For the text-containing cell, return its midpoint in [X, Y] coordinate format. 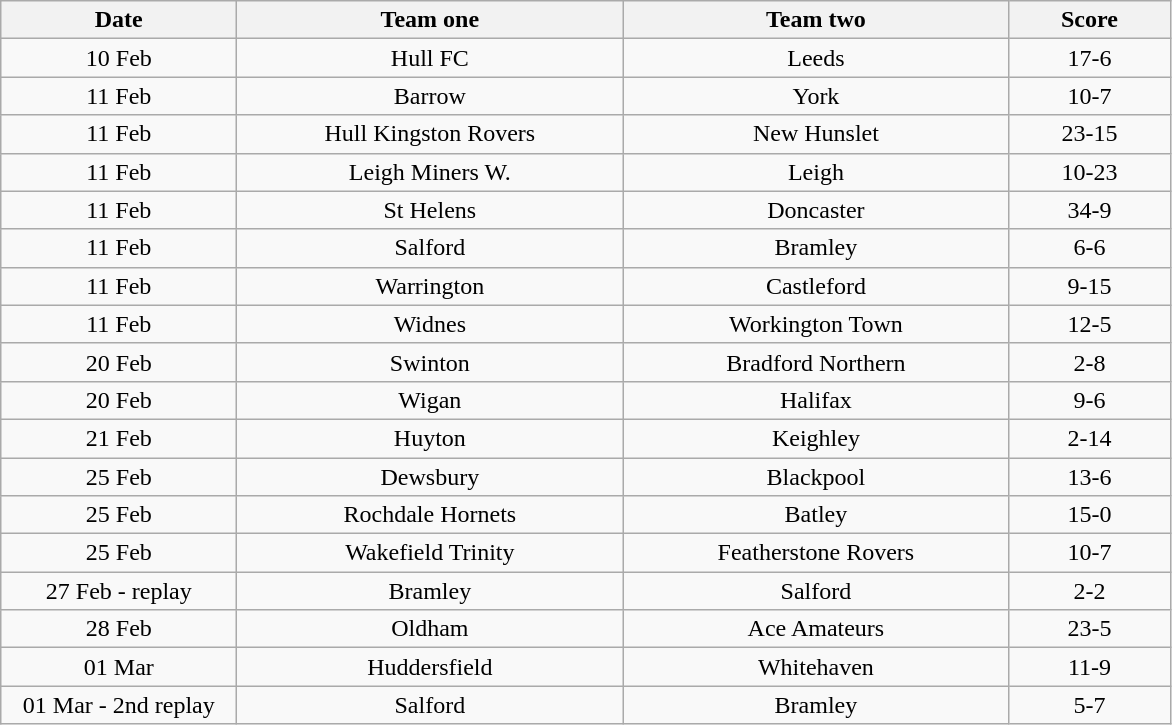
New Hunslet [816, 134]
Huddersfield [430, 667]
10-23 [1090, 172]
Featherstone Rovers [816, 553]
2-8 [1090, 362]
Hull Kingston Rovers [430, 134]
Blackpool [816, 477]
Halifax [816, 400]
Keighley [816, 438]
28 Feb [119, 629]
01 Mar [119, 667]
Warrington [430, 286]
Huyton [430, 438]
21 Feb [119, 438]
St Helens [430, 210]
34-9 [1090, 210]
01 Mar - 2nd replay [119, 705]
Workington Town [816, 324]
Leigh Miners W. [430, 172]
Oldham [430, 629]
23-15 [1090, 134]
Leigh [816, 172]
Hull FC [430, 58]
2-2 [1090, 591]
Whitehaven [816, 667]
27 Feb - replay [119, 591]
Widnes [430, 324]
9-6 [1090, 400]
Barrow [430, 96]
Leeds [816, 58]
23-5 [1090, 629]
York [816, 96]
Date [119, 20]
Wakefield Trinity [430, 553]
17-6 [1090, 58]
6-6 [1090, 248]
Score [1090, 20]
Wigan [430, 400]
5-7 [1090, 705]
15-0 [1090, 515]
10 Feb [119, 58]
Rochdale Hornets [430, 515]
Dewsbury [430, 477]
12-5 [1090, 324]
13-6 [1090, 477]
11-9 [1090, 667]
Team one [430, 20]
Ace Amateurs [816, 629]
2-14 [1090, 438]
Bradford Northern [816, 362]
Batley [816, 515]
Team two [816, 20]
Swinton [430, 362]
Doncaster [816, 210]
Castleford [816, 286]
9-15 [1090, 286]
